Search for the cell housing the specified text and yield its (X, Y) center coordinate. 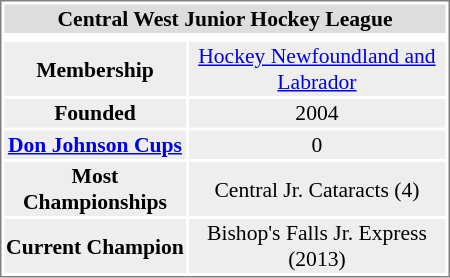
Hockey Newfoundland and Labrador (316, 69)
Don Johnson Cups (94, 144)
Central West Junior Hockey League (224, 18)
Bishop's Falls Jr. Express (2013) (316, 246)
2004 (316, 113)
Central Jr. Cataracts (4) (316, 189)
Most Championships (94, 189)
0 (316, 144)
Membership (94, 69)
Current Champion (94, 246)
Founded (94, 113)
